Determine the [x, y] coordinate at the center of the cell enclosing the given text.  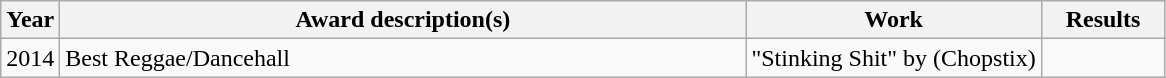
Work [894, 20]
Year [30, 20]
Results [1103, 20]
"Stinking Shit" by (Chopstix) [894, 58]
2014 [30, 58]
Best Reggae/Dancehall [403, 58]
Award description(s) [403, 20]
